Identify which cell holds the provided text, then report its (x, y) central coordinate. 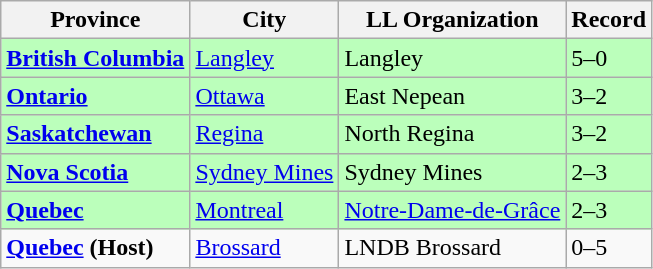
Montreal (264, 210)
City (264, 20)
East Nepean (452, 96)
Saskatchewan (96, 134)
Quebec (96, 210)
Notre-Dame-de-Grâce (452, 210)
Nova Scotia (96, 172)
Quebec (Host) (96, 248)
British Columbia (96, 58)
Ontario (96, 96)
LNDB Brossard (452, 248)
Brossard (264, 248)
5–0 (609, 58)
0–5 (609, 248)
Ottawa (264, 96)
Province (96, 20)
Record (609, 20)
Regina (264, 134)
North Regina (452, 134)
LL Organization (452, 20)
